Provide the (X, Y) coordinate of the cell's center where the given text is located.  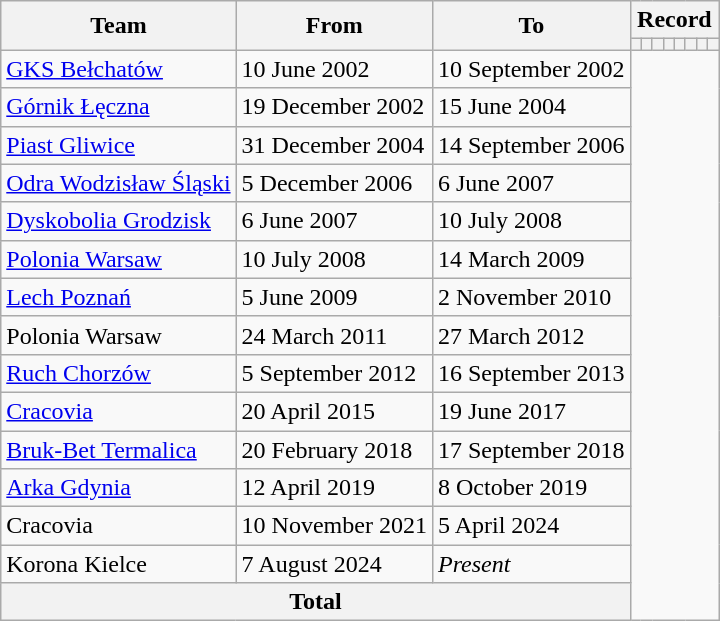
5 June 2009 (334, 297)
Ruch Chorzów (118, 373)
Lech Poznań (118, 297)
8 October 2019 (531, 488)
14 March 2009 (531, 259)
14 September 2006 (531, 145)
Present (531, 564)
Górnik Łęczna (118, 107)
Korona Kielce (118, 564)
24 March 2011 (334, 335)
12 April 2019 (334, 488)
GKS Bełchatów (118, 69)
20 February 2018 (334, 449)
16 September 2013 (531, 373)
10 November 2021 (334, 526)
Odra Wodzisław Śląski (118, 183)
To (531, 26)
Dyskobolia Grodzisk (118, 221)
20 April 2015 (334, 411)
19 June 2017 (531, 411)
2 November 2010 (531, 297)
5 December 2006 (334, 183)
From (334, 26)
27 March 2012 (531, 335)
Record (674, 20)
Team (118, 26)
15 June 2004 (531, 107)
10 September 2002 (531, 69)
31 December 2004 (334, 145)
5 April 2024 (531, 526)
5 September 2012 (334, 373)
10 June 2002 (334, 69)
17 September 2018 (531, 449)
19 December 2002 (334, 107)
Total (316, 602)
7 August 2024 (334, 564)
Bruk-Bet Termalica (118, 449)
Arka Gdynia (118, 488)
Piast Gliwice (118, 145)
